Return the [x, y] coordinate for the center point of the cell that contains the specified text.  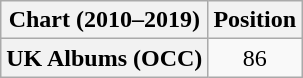
Chart (2010–2019) [104, 20]
86 [255, 58]
Position [255, 20]
UK Albums (OCC) [104, 58]
